For the text-containing cell, return its midpoint in [X, Y] coordinate format. 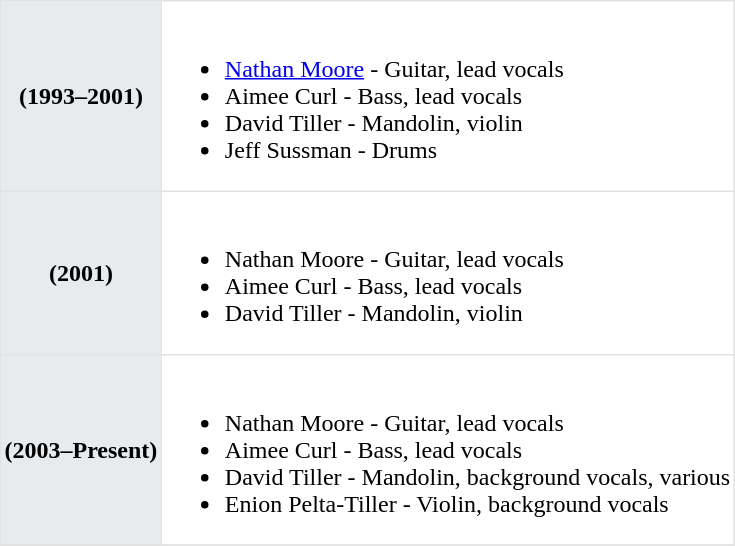
(1993–2001) [81, 96]
Nathan Moore - Guitar, lead vocalsAimee Curl - Bass, lead vocalsDavid Tiller - Mandolin, violinJeff Sussman - Drums [448, 96]
Nathan Moore - Guitar, lead vocalsAimee Curl - Bass, lead vocalsDavid Tiller - Mandolin, violin [448, 273]
(2003–Present) [81, 450]
(2001) [81, 273]
